Pinpoint the cell where the given text exists, returning its (X, Y) midpoint coordinate. 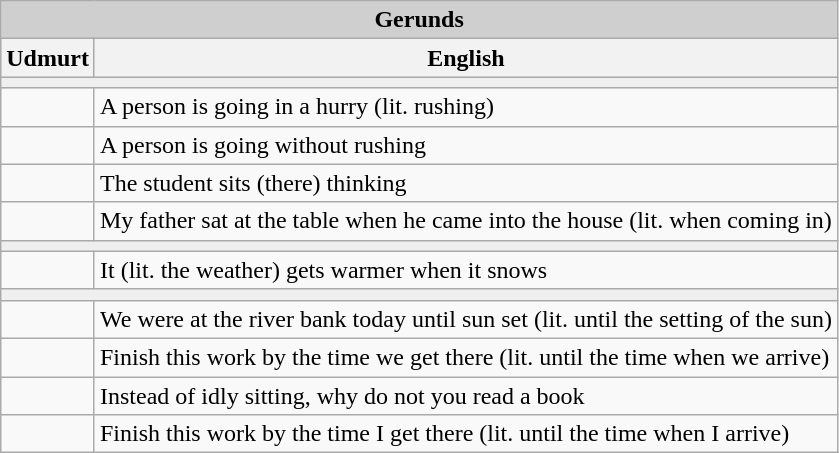
We were at the river bank today until sun set (lit. until the setting of the sun) (466, 319)
The student sits (there) thinking (466, 183)
Finish this work by the time I get there (lit. until the time when I arrive) (466, 434)
Instead of idly sitting, why do not you read a book (466, 395)
A person is going in a hurry (lit. rushing) (466, 107)
English (466, 58)
A person is going without rushing (466, 145)
Gerunds (420, 20)
Udmurt (48, 58)
Finish this work by the time we get there (lit. until the time when we arrive) (466, 357)
My father sat at the table when he came into the house (lit. when coming in) (466, 221)
It (lit. the weather) gets warmer when it snows (466, 270)
